Find where the given text appears and provide that cell's center as [X, Y] coordinate. 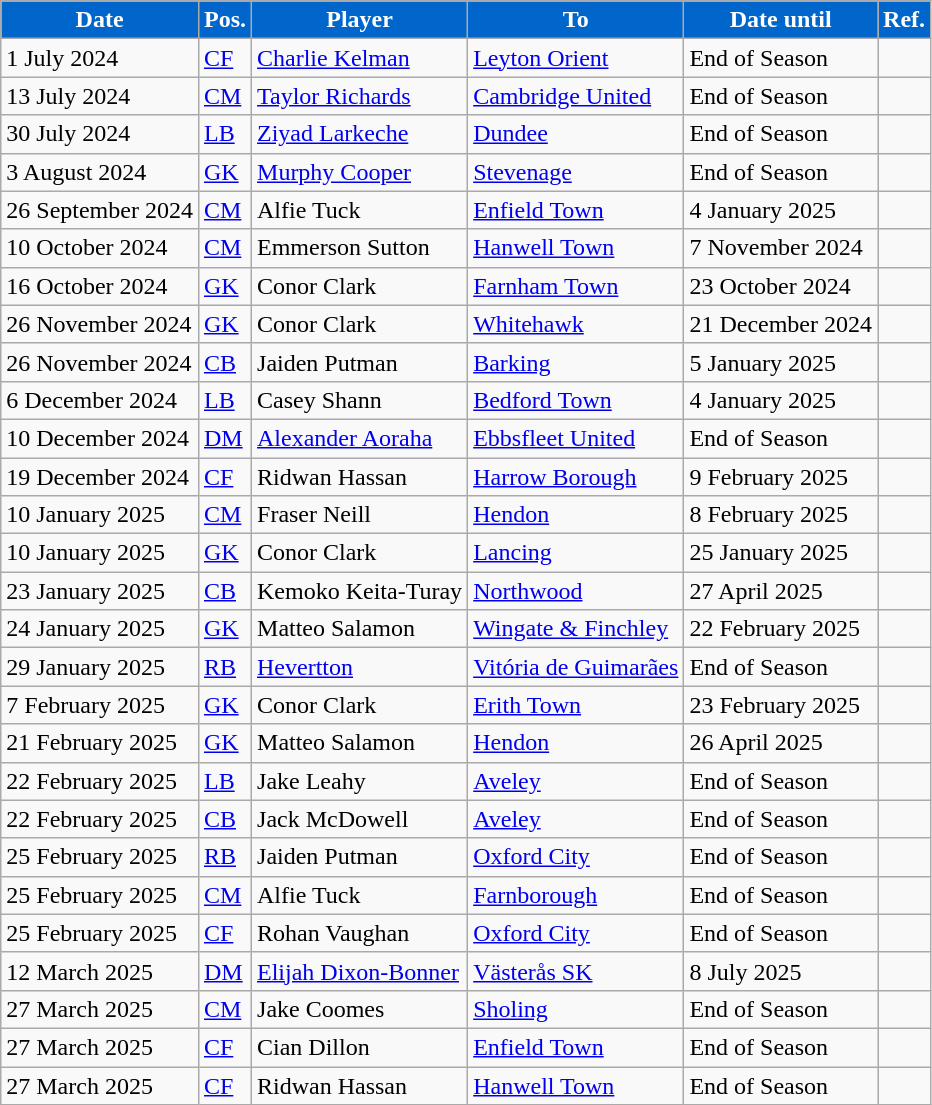
25 January 2025 [781, 553]
Harrow Borough [576, 477]
Date until [781, 20]
Charlie Kelman [360, 58]
Taylor Richards [360, 96]
Barking [576, 362]
10 December 2024 [100, 438]
To [576, 20]
Cambridge United [576, 96]
Casey Shann [360, 400]
9 February 2025 [781, 477]
23 October 2024 [781, 286]
Ref. [904, 20]
Fraser Neill [360, 515]
Cian Dillon [360, 1047]
Erith Town [576, 705]
10 October 2024 [100, 248]
6 December 2024 [100, 400]
23 February 2025 [781, 705]
16 October 2024 [100, 286]
Sholing [576, 1009]
Farnborough [576, 895]
Wingate & Finchley [576, 629]
Ebbsfleet United [576, 438]
24 January 2025 [100, 629]
7 November 2024 [781, 248]
Alexander Aoraha [360, 438]
30 July 2024 [100, 134]
Hevertton [360, 667]
Date [100, 20]
Lancing [576, 553]
Northwood [576, 591]
Kemoko Keita-Turay [360, 591]
26 September 2024 [100, 210]
Stevenage [576, 172]
Murphy Cooper [360, 172]
5 January 2025 [781, 362]
27 April 2025 [781, 591]
13 July 2024 [100, 96]
Whitehawk [576, 324]
Jake Coomes [360, 1009]
1 July 2024 [100, 58]
8 July 2025 [781, 971]
26 April 2025 [781, 743]
12 March 2025 [100, 971]
23 January 2025 [100, 591]
21 December 2024 [781, 324]
Jake Leahy [360, 781]
Vitória de Guimarães [576, 667]
3 August 2024 [100, 172]
19 December 2024 [100, 477]
Farnham Town [576, 286]
8 February 2025 [781, 515]
7 February 2025 [100, 705]
Emmerson Sutton [360, 248]
Jack McDowell [360, 819]
Ziyad Larkeche [360, 134]
Dundee [576, 134]
29 January 2025 [100, 667]
Västerås SK [576, 971]
Leyton Orient [576, 58]
21 February 2025 [100, 743]
Elijah Dixon-Bonner [360, 971]
Player [360, 20]
Rohan Vaughan [360, 933]
Pos. [224, 20]
Bedford Town [576, 400]
